Pinpoint the cell where the given text exists, returning its [x, y] midpoint coordinate. 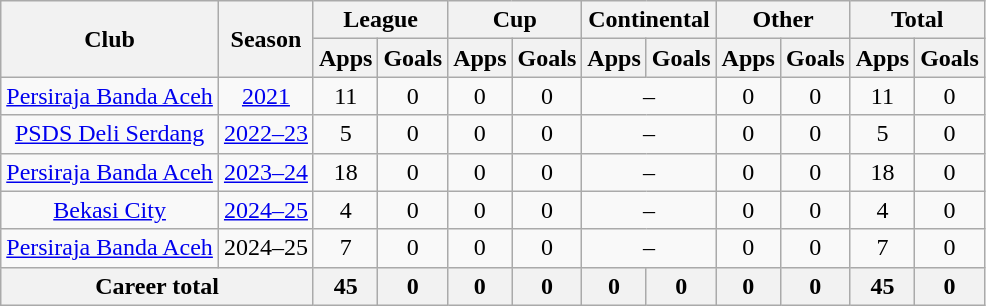
PSDS Deli Serdang [110, 134]
Continental [649, 20]
League [380, 20]
Career total [158, 286]
Bekasi City [110, 210]
Other [783, 20]
Total [917, 20]
Club [110, 39]
2021 [266, 96]
2022–23 [266, 134]
Season [266, 39]
2023–24 [266, 172]
Cup [515, 20]
